Detect which cell encompasses the target text, then output its (X, Y) center coordinate. 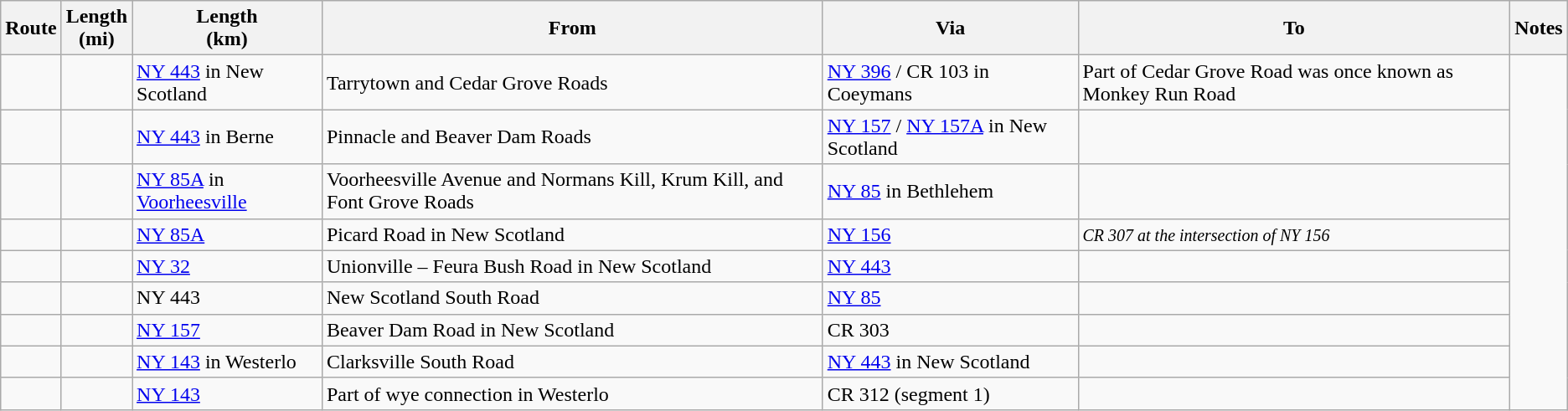
Clarksville South Road (572, 362)
Length(mi) (96, 28)
NY 85 in Bethlehem (950, 191)
NY 32 (228, 266)
NY 143 in Westerlo (228, 362)
NY 157 / NY 157A in New Scotland (950, 137)
NY 85 (950, 298)
Length(km) (228, 28)
Voorheesville Avenue and Normans Kill, Krum Kill, and Font Grove Roads (572, 191)
Part of wye connection in Westerlo (572, 393)
Via (950, 28)
NY 156 (950, 234)
New Scotland South Road (572, 298)
NY 143 (228, 393)
CR 312 (segment 1) (950, 393)
Tarrytown and Cedar Grove Roads (572, 82)
Beaver Dam Road in New Scotland (572, 330)
Picard Road in New Scotland (572, 234)
NY 396 / CR 103 in Coeymans (950, 82)
NY 85A (228, 234)
Part of Cedar Grove Road was once known as Monkey Run Road (1294, 82)
NY 157 (228, 330)
CR 307 at the intersection of NY 156 (1294, 234)
CR 303 (950, 330)
Unionville – Feura Bush Road in New Scotland (572, 266)
NY 85A in Voorheesville (228, 191)
Pinnacle and Beaver Dam Roads (572, 137)
From (572, 28)
NY 443 in Berne (228, 137)
Route (31, 28)
Notes (1539, 28)
To (1294, 28)
